Output the [x, y] coordinate of the center of the cell containing the given text.  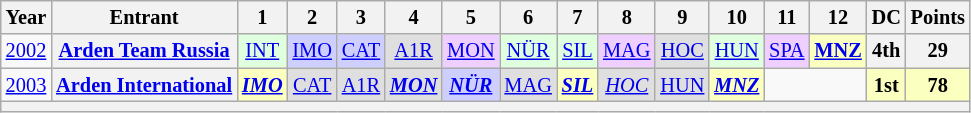
Points [938, 17]
2003 [26, 85]
Entrant [144, 17]
3 [361, 17]
1 [262, 17]
9 [682, 17]
2 [312, 17]
11 [786, 17]
1st [886, 85]
6 [528, 17]
12 [838, 17]
10 [736, 17]
DC [886, 17]
7 [578, 17]
8 [626, 17]
2002 [26, 51]
Arden International [144, 85]
Year [26, 17]
Arden Team Russia [144, 51]
4th [886, 51]
29 [938, 51]
78 [938, 85]
4 [414, 17]
5 [470, 17]
INT [262, 51]
SPA [786, 51]
